Search for the cell housing the specified text and yield its (X, Y) center coordinate. 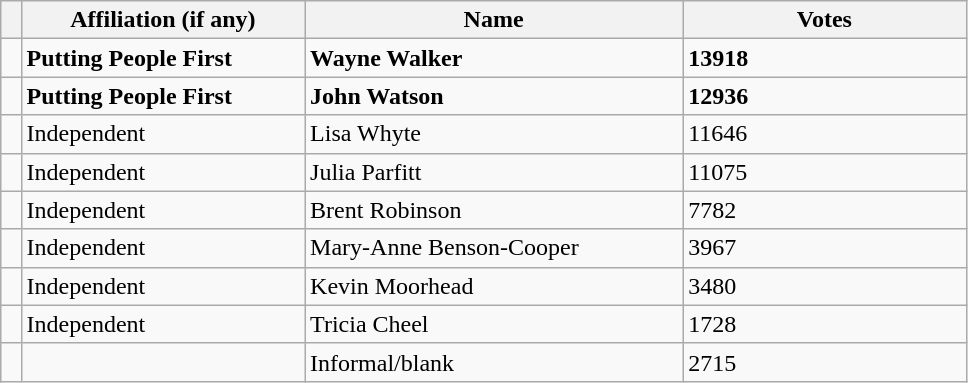
Name (494, 20)
3967 (825, 248)
11075 (825, 172)
3480 (825, 286)
12936 (825, 96)
13918 (825, 58)
1728 (825, 324)
Lisa Whyte (494, 134)
Informal/blank (494, 362)
Julia Parfitt (494, 172)
11646 (825, 134)
Mary-Anne Benson-Cooper (494, 248)
Tricia Cheel (494, 324)
Kevin Moorhead (494, 286)
2715 (825, 362)
7782 (825, 210)
John Watson (494, 96)
Brent Robinson (494, 210)
Votes (825, 20)
Wayne Walker (494, 58)
Affiliation (if any) (163, 20)
